Determine the (X, Y) coordinate at the center of the cell enclosing the given text.  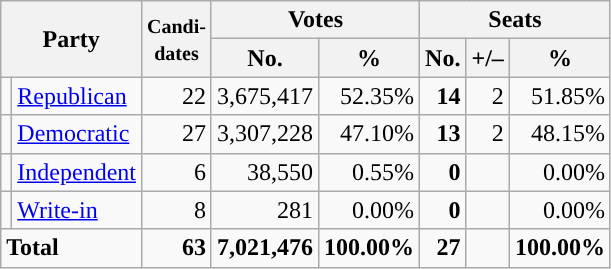
Write-in (77, 210)
Independent (77, 172)
7,021,476 (264, 248)
Seats (516, 20)
6 (176, 172)
47.10% (370, 134)
Party (72, 39)
281 (264, 210)
Candi-dates (176, 39)
52.35% (370, 96)
63 (176, 248)
48.15% (560, 134)
Republican (77, 96)
3,675,417 (264, 96)
0.55% (370, 172)
Democratic (77, 134)
3,307,228 (264, 134)
Votes (315, 20)
Total (72, 248)
38,550 (264, 172)
14 (443, 96)
22 (176, 96)
8 (176, 210)
13 (443, 134)
+/– (488, 58)
51.85% (560, 96)
